From the cell containing the given text, extract its center point as (X, Y) coordinate. 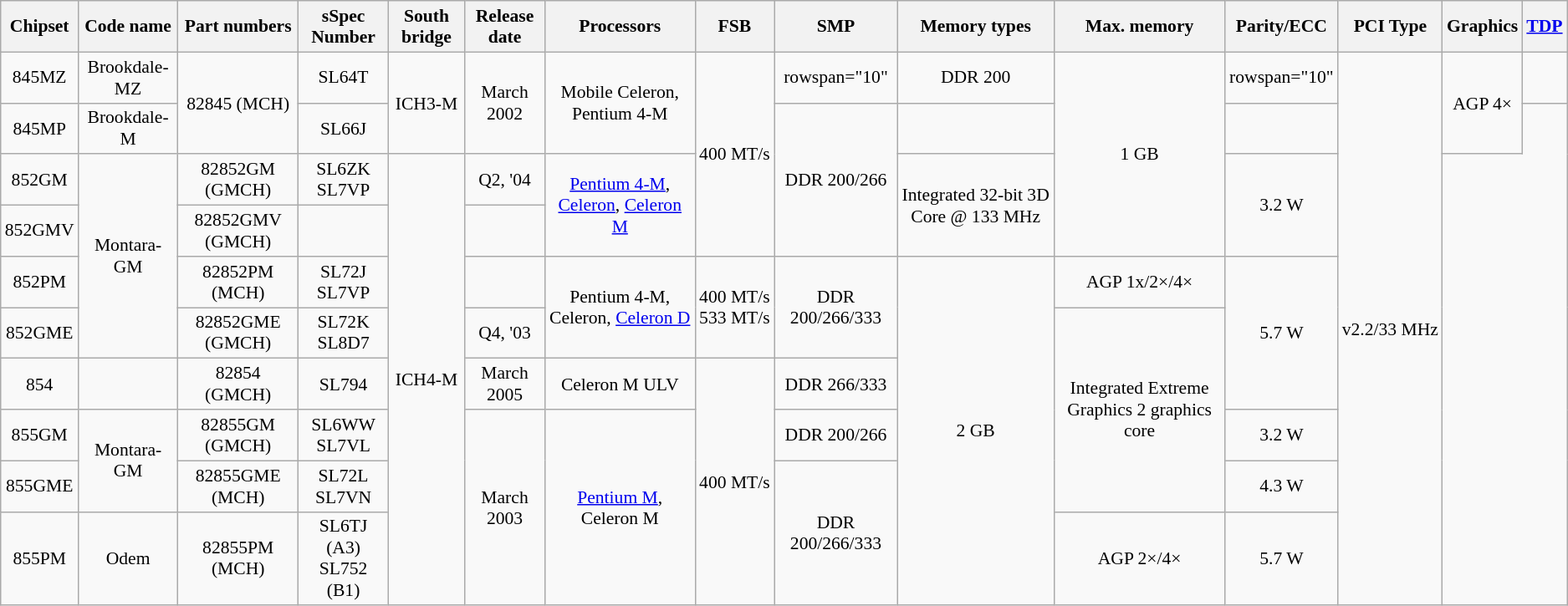
SL72KSL8D7 (343, 333)
Pentium 4-M, Celeron, Celeron D (620, 308)
FSB (734, 27)
March 2002 (505, 103)
SL6ZKSL7VP (343, 181)
SMP (836, 27)
Memory types (975, 27)
400 MT/s533 MT/s (734, 308)
82852GME (GMCH) (237, 333)
Pentium M, Celeron M (620, 507)
DDR 266/333 (836, 384)
852GM (40, 181)
82855GM (GMCH) (237, 435)
1 GB (1139, 154)
855GME (40, 486)
March 2003 (505, 507)
82845 (MCH) (237, 103)
852PM (40, 283)
Chipset (40, 27)
2 GB (975, 431)
SL72JSL7VP (343, 283)
Odem (129, 558)
855PM (40, 558)
4.3 W (1281, 486)
Brookdale-M (129, 129)
Brookdale-MZ (129, 77)
82852GMV (GMCH) (237, 231)
DDR 200 (975, 77)
ICH3-M (426, 103)
82852PM (MCH) (237, 283)
PCI Type (1390, 27)
Integrated Extreme Graphics 2 graphics core (1139, 410)
SL64T (343, 77)
SL66J (343, 129)
82855GME (MCH) (237, 486)
March 2005 (505, 384)
Celeron M ULV (620, 384)
Pentium 4-M, Celeron, Celeron M (620, 206)
855GM (40, 435)
Processors (620, 27)
SL72LSL7VN (343, 486)
v2.2/33 MHz (1390, 328)
852GMV (40, 231)
852GME (40, 333)
AGP 2×/4× (1139, 558)
Integrated 32-bit 3D Core @ 133 MHz (975, 206)
Q2, '04 (505, 181)
82854 (GMCH) (237, 384)
845MZ (40, 77)
AGP 1x/2×/4× (1139, 283)
Mobile Celeron, Pentium 4-M (620, 103)
Part numbers (237, 27)
TDP (1544, 27)
SL794 (343, 384)
SL6TJ (A3)SL752 (B1) (343, 558)
AGP 4× (1482, 103)
SL6WWSL7VL (343, 435)
South bridge (426, 27)
82855PM (MCH) (237, 558)
845MP (40, 129)
854 (40, 384)
Release date (505, 27)
82852GM (GMCH) (237, 181)
ICH4-M (426, 380)
sSpec Number (343, 27)
Parity/ECC (1281, 27)
Graphics (1482, 27)
Q4, '03 (505, 333)
Max. memory (1139, 27)
Code name (129, 27)
